Extract the (x, y) coordinate from the center of the cell holding the provided text.  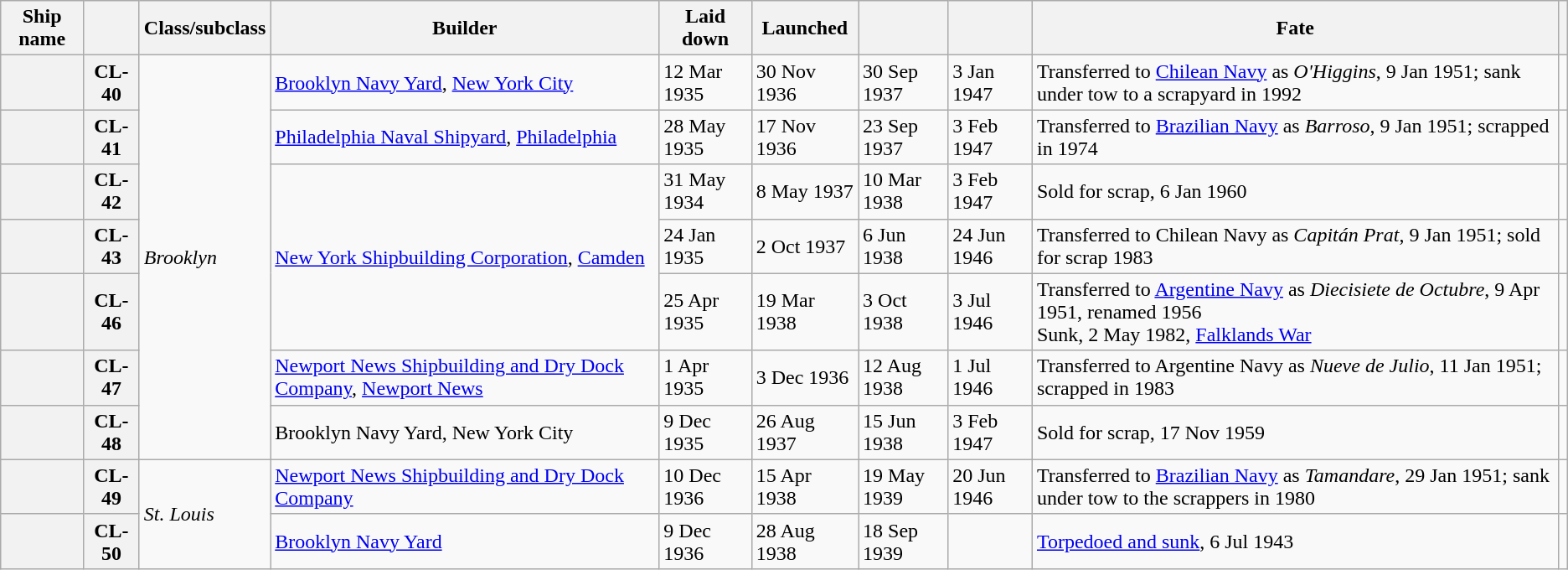
26 Aug 1937 (804, 433)
Transferred to Argentine Navy as Diecisiete de Octubre, 9 Apr 1951, renamed 1956Sunk, 2 May 1982, Falklands War (1295, 312)
Transferred to Brazilian Navy as Tamandare, 29 Jan 1951; sank under tow to the scrappers in 1980 (1295, 486)
Newport News Shipbuilding and Dry Dock Company (465, 486)
24 Jan 1935 (705, 246)
3 Jan 1947 (990, 82)
6 Jun 1938 (903, 246)
Transferred to Brazilian Navy as Barroso, 9 Jan 1951; scrapped in 1974 (1295, 137)
Torpedoed and sunk, 6 Jul 1943 (1295, 541)
9 Dec 1936 (705, 541)
Transferred to Chilean Navy as O'Higgins, 9 Jan 1951; sank under tow to a scrapyard in 1992 (1295, 82)
Class/subclass (204, 28)
15 Jun 1938 (903, 433)
New York Shipbuilding Corporation, Camden (465, 257)
St. Louis (204, 514)
9 Dec 1935 (705, 433)
CL-46 (111, 312)
CL-48 (111, 433)
CL-49 (111, 486)
12 Aug 1938 (903, 377)
17 Nov 1936 (804, 137)
Newport News Shipbuilding and Dry Dock Company, Newport News (465, 377)
Sold for scrap, 6 Jan 1960 (1295, 191)
23 Sep 1937 (903, 137)
CL-47 (111, 377)
8 May 1937 (804, 191)
3 Dec 1936 (804, 377)
25 Apr 1935 (705, 312)
CL-41 (111, 137)
Ship name (42, 28)
Philadelphia Naval Shipyard, Philadelphia (465, 137)
24 Jun 1946 (990, 246)
31 May 1934 (705, 191)
19 May 1939 (903, 486)
CL-42 (111, 191)
Sold for scrap, 17 Nov 1959 (1295, 433)
CL-43 (111, 246)
1 Jul 1946 (990, 377)
10 Mar 1938 (903, 191)
3 Oct 1938 (903, 312)
CL-40 (111, 82)
Brooklyn Navy Yard (465, 541)
Brooklyn (204, 257)
Fate (1295, 28)
Laid down (705, 28)
CL-50 (111, 541)
19 Mar 1938 (804, 312)
Builder (465, 28)
12 Mar 1935 (705, 82)
Launched (804, 28)
Transferred to Argentine Navy as Nueve de Julio, 11 Jan 1951; scrapped in 1983 (1295, 377)
15 Apr 1938 (804, 486)
1 Apr 1935 (705, 377)
20 Jun 1946 (990, 486)
Transferred to Chilean Navy as Capitán Prat, 9 Jan 1951; sold for scrap 1983 (1295, 246)
2 Oct 1937 (804, 246)
18 Sep 1939 (903, 541)
28 May 1935 (705, 137)
3 Jul 1946 (990, 312)
28 Aug 1938 (804, 541)
10 Dec 1936 (705, 486)
30 Sep 1937 (903, 82)
30 Nov 1936 (804, 82)
